Scan for the cell matching the given text and deliver its (x, y) coordinate at center. 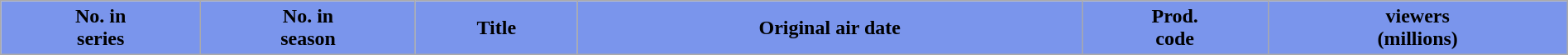
Title (496, 28)
No. inseries (101, 28)
Prod.code (1174, 28)
Original air date (829, 28)
No. inseason (308, 28)
viewers(millions) (1417, 28)
